Capture the cell that displays the provided text and extract its (x, y) central coordinate. 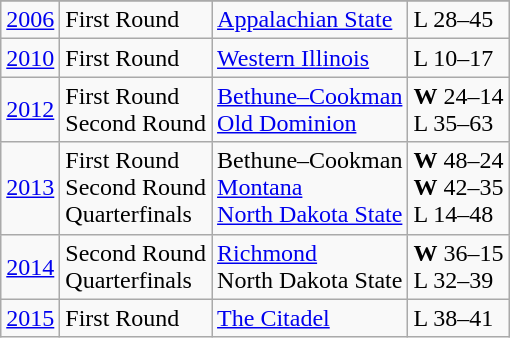
2012 (30, 110)
The Citadel (310, 318)
W 24–14L 35–63 (458, 110)
W 48–24W 42–35L 14–48 (458, 188)
L 28–45 (458, 20)
Bethune–CookmanMontanaNorth Dakota State (310, 188)
2014 (30, 266)
Bethune–CookmanOld Dominion (310, 110)
First RoundSecond Round (136, 110)
2006 (30, 20)
First RoundSecond RoundQuarterfinals (136, 188)
RichmondNorth Dakota State (310, 266)
L 10–17 (458, 58)
2015 (30, 318)
L 38–41 (458, 318)
Second RoundQuarterfinals (136, 266)
Western Illinois (310, 58)
W 36–15L 32–39 (458, 266)
Appalachian State (310, 20)
2010 (30, 58)
2013 (30, 188)
